Locate the cell with the specified text and output its (x, y) center coordinate. 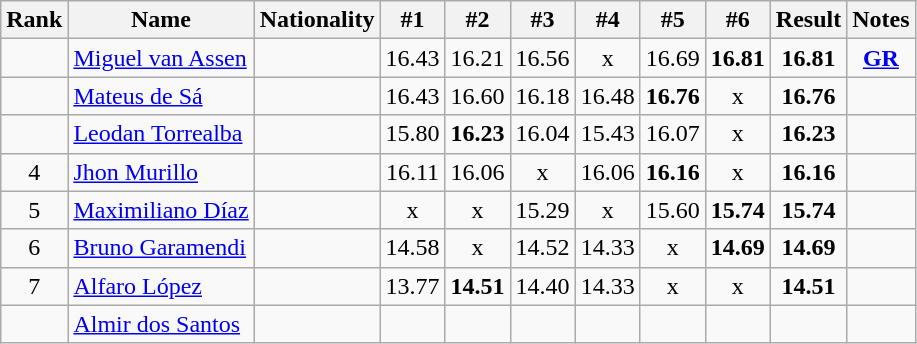
Leodan Torrealba (161, 134)
16.56 (542, 58)
16.21 (478, 58)
Miguel van Assen (161, 58)
Result (808, 20)
15.43 (608, 134)
Almir dos Santos (161, 324)
15.29 (542, 210)
Maximiliano Díaz (161, 210)
15.80 (412, 134)
Nationality (317, 20)
Jhon Murillo (161, 172)
7 (34, 286)
#1 (412, 20)
16.60 (478, 96)
16.18 (542, 96)
6 (34, 248)
Name (161, 20)
#5 (672, 20)
14.52 (542, 248)
Notes (881, 20)
#2 (478, 20)
#3 (542, 20)
15.60 (672, 210)
GR (881, 58)
#4 (608, 20)
16.48 (608, 96)
5 (34, 210)
16.11 (412, 172)
14.58 (412, 248)
Bruno Garamendi (161, 248)
Rank (34, 20)
#6 (738, 20)
4 (34, 172)
13.77 (412, 286)
16.04 (542, 134)
Alfaro López (161, 286)
Mateus de Sá (161, 96)
16.07 (672, 134)
14.40 (542, 286)
16.69 (672, 58)
